From the cell containing the given text, extract its center point as [X, Y] coordinate. 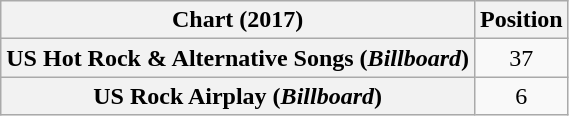
Chart (2017) [238, 20]
US Rock Airplay (Billboard) [238, 96]
US Hot Rock & Alternative Songs (Billboard) [238, 58]
Position [521, 20]
6 [521, 96]
37 [521, 58]
